Determine the [x, y] coordinate at the center of the cell enclosing the given text.  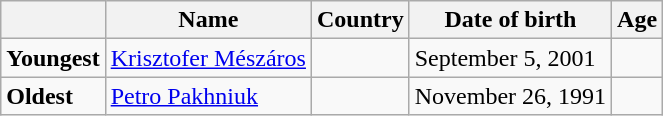
Krisztofer Mészáros [208, 58]
Petro Pakhniuk [208, 96]
Name [208, 20]
Date of birth [510, 20]
September 5, 2001 [510, 58]
Youngest [53, 58]
Age [638, 20]
Country [360, 20]
Oldest [53, 96]
November 26, 1991 [510, 96]
